Determine the [x, y] coordinate at the center of the cell enclosing the given text.  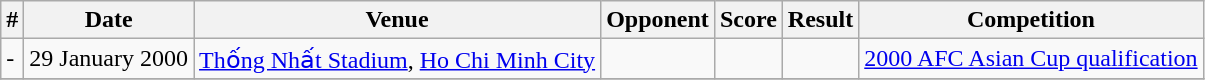
Opponent [658, 20]
Result [820, 20]
Score [748, 20]
Thống Nhất Stadium, Ho Chi Minh City [398, 59]
Venue [398, 20]
29 January 2000 [109, 59]
- [12, 59]
2000 AFC Asian Cup qualification [1031, 59]
Date [109, 20]
# [12, 20]
Competition [1031, 20]
